Find where the given text appears and provide that cell's center as (X, Y) coordinate. 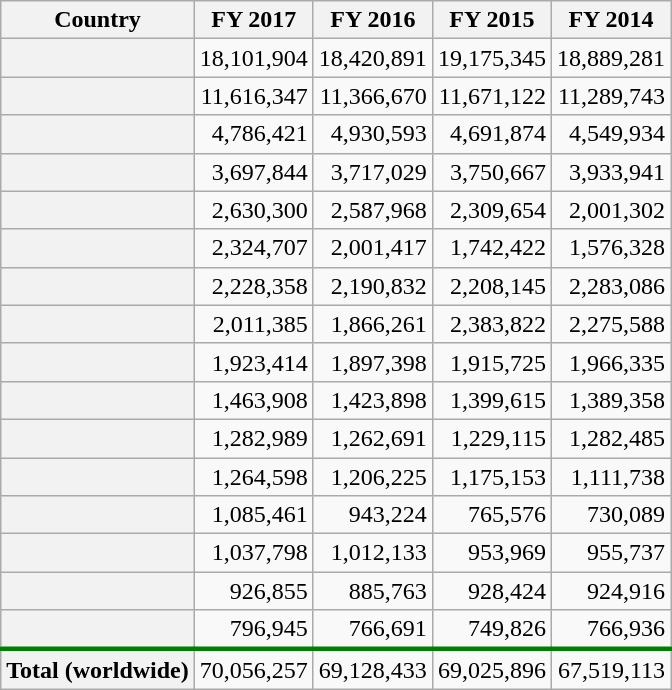
796,945 (254, 630)
3,933,941 (610, 172)
18,889,281 (610, 58)
3,750,667 (492, 172)
FY 2017 (254, 20)
749,826 (492, 630)
1,282,989 (254, 438)
19,175,345 (492, 58)
1,085,461 (254, 515)
1,012,133 (372, 553)
1,923,414 (254, 362)
3,717,029 (372, 172)
67,519,113 (610, 669)
70,056,257 (254, 669)
1,966,335 (610, 362)
924,916 (610, 591)
1,175,153 (492, 477)
4,786,421 (254, 134)
11,671,122 (492, 96)
2,630,300 (254, 210)
766,691 (372, 630)
4,691,874 (492, 134)
1,742,422 (492, 248)
1,866,261 (372, 324)
11,289,743 (610, 96)
1,229,115 (492, 438)
1,111,738 (610, 477)
Total (worldwide) (98, 669)
FY 2016 (372, 20)
2,324,707 (254, 248)
2,283,086 (610, 286)
3,697,844 (254, 172)
2,190,832 (372, 286)
4,930,593 (372, 134)
18,101,904 (254, 58)
11,366,670 (372, 96)
1,389,358 (610, 400)
18,420,891 (372, 58)
2,383,822 (492, 324)
1,262,691 (372, 438)
1,576,328 (610, 248)
69,128,433 (372, 669)
2,309,654 (492, 210)
1,897,398 (372, 362)
1,282,485 (610, 438)
1,423,898 (372, 400)
11,616,347 (254, 96)
943,224 (372, 515)
2,001,302 (610, 210)
1,264,598 (254, 477)
730,089 (610, 515)
1,399,615 (492, 400)
885,763 (372, 591)
2,011,385 (254, 324)
766,936 (610, 630)
2,228,358 (254, 286)
2,208,145 (492, 286)
1,463,908 (254, 400)
2,275,588 (610, 324)
FY 2014 (610, 20)
69,025,896 (492, 669)
1,206,225 (372, 477)
Country (98, 20)
2,587,968 (372, 210)
765,576 (492, 515)
926,855 (254, 591)
953,969 (492, 553)
1,915,725 (492, 362)
2,001,417 (372, 248)
1,037,798 (254, 553)
955,737 (610, 553)
928,424 (492, 591)
4,549,934 (610, 134)
FY 2015 (492, 20)
